Detect which cell encompasses the target text, then output its [x, y] center coordinate. 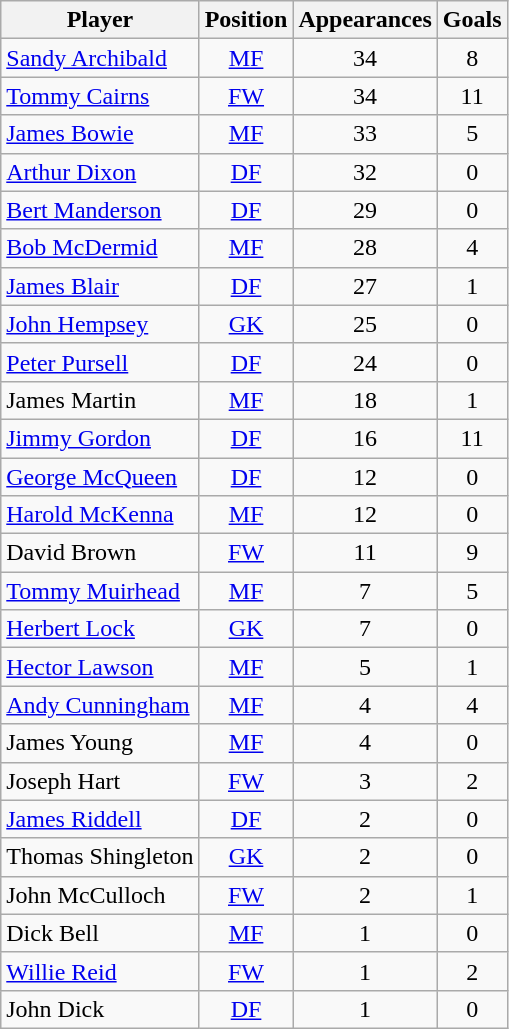
John McCulloch [100, 895]
James Martin [100, 400]
Andy Cunningham [100, 705]
Appearances [365, 20]
James Bowie [100, 134]
George McQueen [100, 477]
27 [365, 286]
Jimmy Gordon [100, 438]
16 [365, 438]
John Hempsey [100, 324]
Harold McKenna [100, 515]
25 [365, 324]
Arthur Dixon [100, 172]
John Dick [100, 1009]
Dick Bell [100, 933]
Position [246, 20]
James Blair [100, 286]
Sandy Archibald [100, 58]
James Riddell [100, 819]
3 [365, 781]
33 [365, 134]
Bert Manderson [100, 210]
Bob McDermid [100, 248]
Hector Lawson [100, 667]
8 [472, 58]
32 [365, 172]
9 [472, 553]
Peter Pursell [100, 362]
Player [100, 20]
David Brown [100, 553]
James Young [100, 743]
Thomas Shingleton [100, 857]
Willie Reid [100, 971]
Tommy Muirhead [100, 591]
Tommy Cairns [100, 96]
Herbert Lock [100, 629]
24 [365, 362]
29 [365, 210]
18 [365, 400]
28 [365, 248]
Goals [472, 20]
Joseph Hart [100, 781]
